Locate the cell with the specified text and output its [x, y] center coordinate. 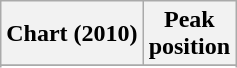
Chart (2010) [72, 34]
Peakposition [189, 34]
